Search for the cell housing the specified text and yield its [x, y] center coordinate. 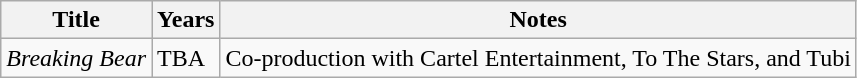
Years [186, 20]
Co-production with Cartel Entertainment, To The Stars, and Tubi [538, 58]
Title [76, 20]
Notes [538, 20]
Breaking Bear [76, 58]
TBA [186, 58]
